Search for the cell housing the specified text and yield its [x, y] center coordinate. 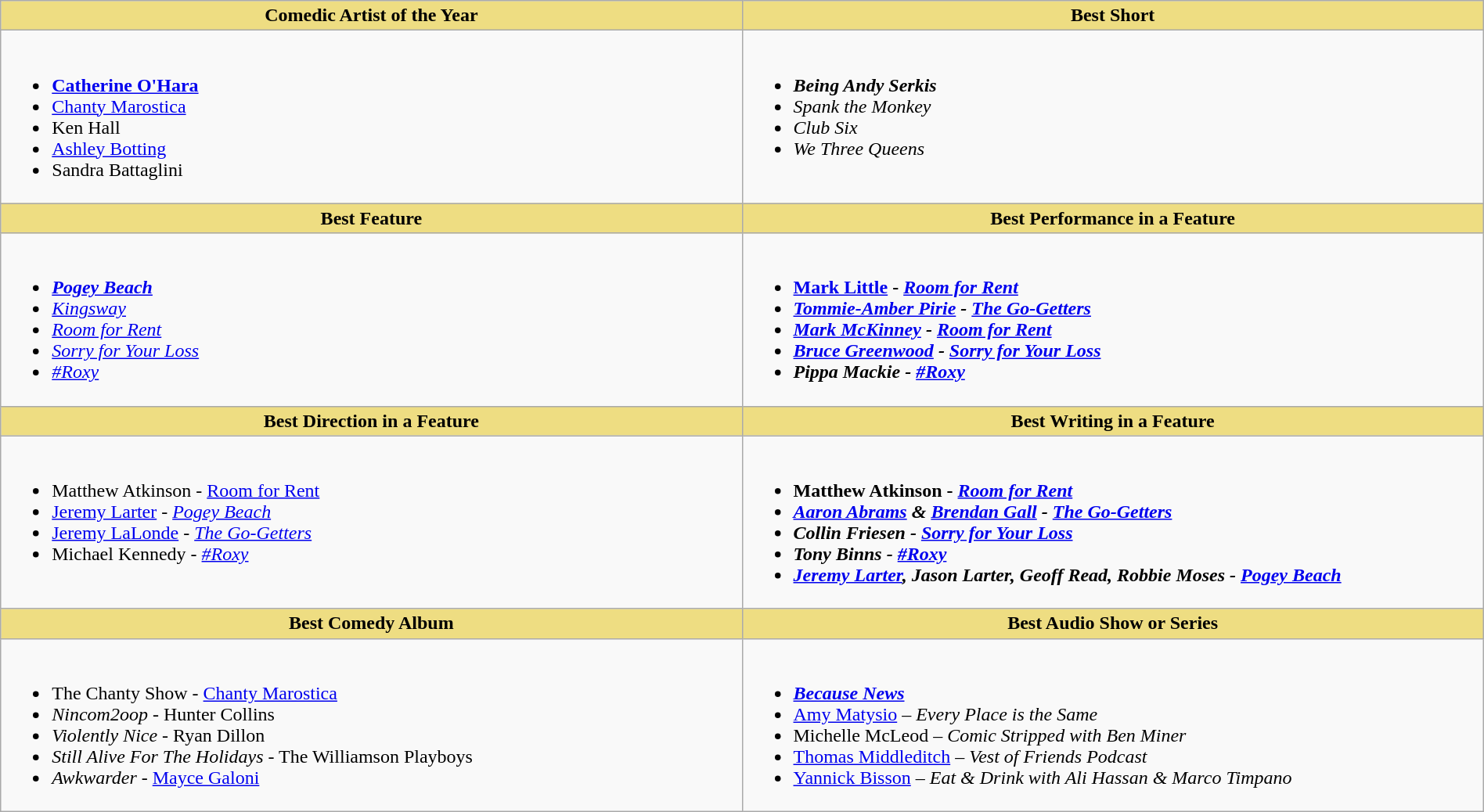
Mark Little - Room for RentTommie-Amber Pirie - The Go-GettersMark McKinney - Room for RentBruce Greenwood - Sorry for Your LossPippa Mackie - #Roxy [1113, 319]
Best Writing in a Feature [1113, 421]
Best Direction in a Feature [371, 421]
Best Comedy Album [371, 623]
Matthew Atkinson - Room for RentJeremy Larter - Pogey BeachJeremy LaLonde - The Go-GettersMichael Kennedy - #Roxy [371, 523]
Comedic Artist of the Year [371, 16]
Being Andy SerkisSpank the MonkeyClub SixWe Three Queens [1113, 117]
Catherine O'HaraChanty MarosticaKen HallAshley BottingSandra Battaglini [371, 117]
Pogey BeachKingswayRoom for RentSorry for Your Loss#Roxy [371, 319]
Best Feature [371, 218]
Best Short [1113, 16]
Best Performance in a Feature [1113, 218]
Best Audio Show or Series [1113, 623]
